Determine the (x, y) coordinate at the center of the cell enclosing the given text.  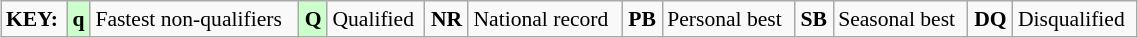
Personal best (728, 19)
DQ (990, 19)
Q (314, 19)
q (78, 19)
Fastest non-qualifiers (194, 19)
PB (642, 19)
KEY: (34, 19)
Seasonal best (900, 19)
Qualified (376, 19)
National record (545, 19)
SB (814, 19)
NR (447, 19)
Disqualified (1075, 19)
